Scan for the cell matching the given text and deliver its (X, Y) coordinate at center. 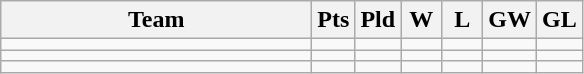
L (462, 20)
Pts (334, 20)
GW (510, 20)
W (422, 20)
Pld (378, 20)
Team (156, 20)
GL (559, 20)
